Search for the cell housing the specified text and yield its [x, y] center coordinate. 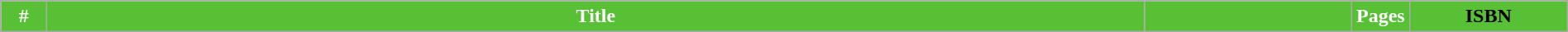
Title [595, 16]
Pages [1380, 16]
# [24, 16]
ISBN [1489, 16]
